Search for the cell housing the specified text and yield its [X, Y] center coordinate. 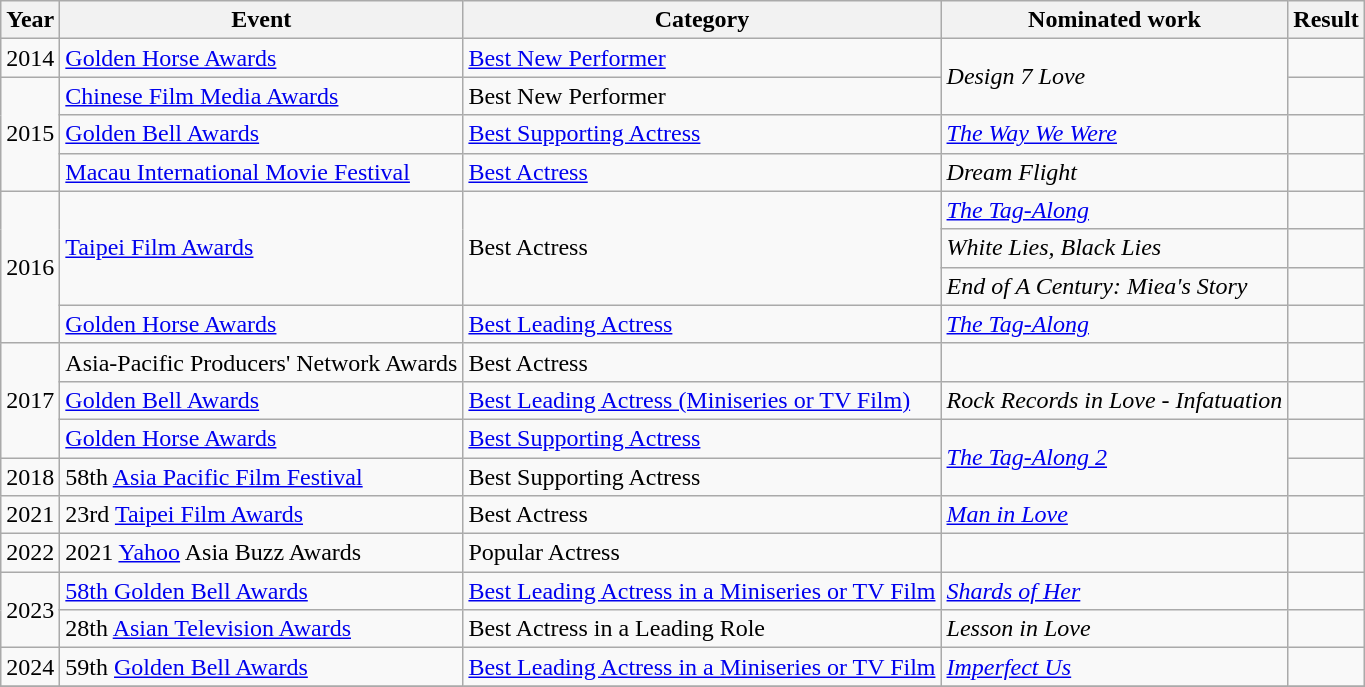
End of A Century: Miea's Story [1114, 286]
59th Golden Bell Awards [262, 667]
58th Asia Pacific Film Festival [262, 477]
Chinese Film Media Awards [262, 96]
The Way We Were [1114, 134]
Macau International Movie Festival [262, 172]
2021 Yahoo Asia Buzz Awards [262, 553]
2014 [30, 58]
2024 [30, 667]
Event [262, 20]
2023 [30, 610]
Year [30, 20]
Dream Flight [1114, 172]
Design 7 Love [1114, 77]
Category [702, 20]
Popular Actress [702, 553]
Rock Records in Love - Infatuation [1114, 400]
Shards of Her [1114, 591]
Nominated work [1114, 20]
28th Asian Television Awards [262, 629]
The Tag-Along 2 [1114, 457]
White Lies, Black Lies [1114, 248]
2022 [30, 553]
Imperfect Us [1114, 667]
2015 [30, 134]
Best Actress in a Leading Role [702, 629]
23rd Taipei Film Awards [262, 515]
Lesson in Love [1114, 629]
58th Golden Bell Awards [262, 591]
Best Leading Actress [702, 324]
Best Leading Actress (Miniseries or TV Film) [702, 400]
Man in Love [1114, 515]
2017 [30, 400]
2021 [30, 515]
Asia-Pacific Producers' Network Awards [262, 362]
2016 [30, 267]
2018 [30, 477]
Result [1326, 20]
Taipei Film Awards [262, 248]
